From the cell containing the given text, extract its center point as (X, Y) coordinate. 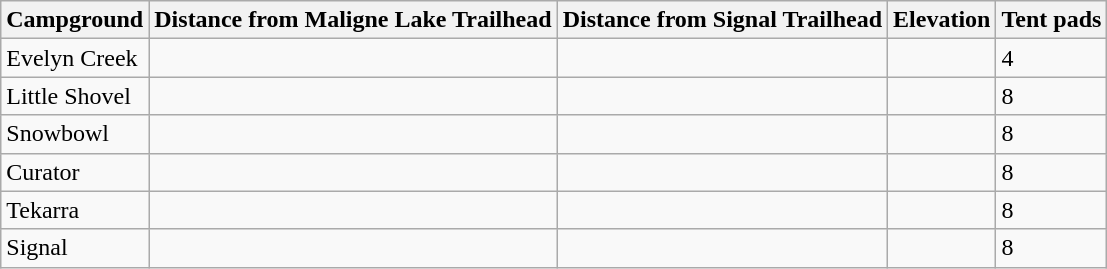
Campground (75, 20)
Signal (75, 248)
4 (1052, 58)
Evelyn Creek (75, 58)
Tekarra (75, 210)
Elevation (942, 20)
Distance from Maligne Lake Trailhead (353, 20)
Little Shovel (75, 96)
Snowbowl (75, 134)
Distance from Signal Trailhead (722, 20)
Curator (75, 172)
Tent pads (1052, 20)
